Pinpoint the cell where the given text exists, returning its (x, y) midpoint coordinate. 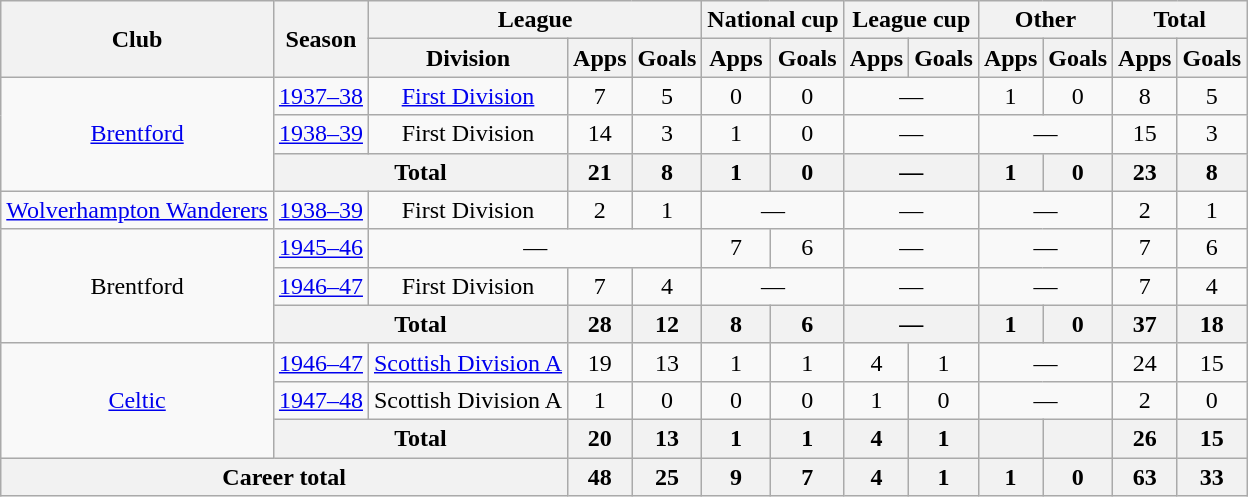
20 (600, 438)
Season (320, 39)
24 (1145, 362)
Celtic (138, 400)
1937–38 (320, 96)
18 (1212, 324)
Club (138, 39)
9 (736, 477)
28 (600, 324)
League cup (911, 20)
12 (667, 324)
Other (1045, 20)
21 (600, 172)
25 (667, 477)
Division (468, 58)
37 (1145, 324)
Career total (284, 477)
26 (1145, 438)
63 (1145, 477)
23 (1145, 172)
1945–46 (320, 248)
1947–48 (320, 400)
Wolverhampton Wanderers (138, 210)
33 (1212, 477)
19 (600, 362)
14 (600, 134)
League (534, 20)
National cup (773, 20)
48 (600, 477)
